Locate the cell with the specified text and output its (x, y) center coordinate. 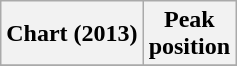
Peakposition (189, 34)
Chart (2013) (72, 34)
